Return [X, Y] of the center of cell containing provided text 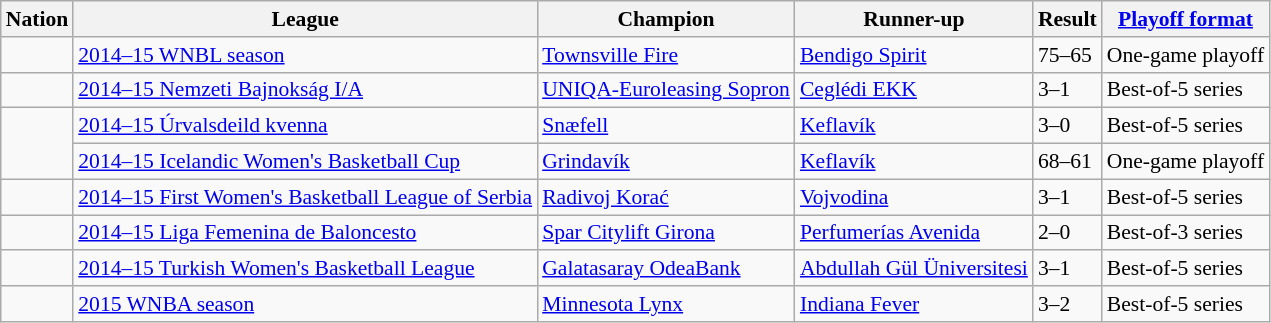
Perfumerías Avenida [914, 233]
Nation [37, 19]
2014–15 Icelandic Women's Basketball Cup [305, 162]
2015 WNBA season [305, 304]
Indiana Fever [914, 304]
68–61 [1068, 162]
2–0 [1068, 233]
Galatasaray OdeaBank [666, 269]
Vojvodina [914, 197]
Bendigo Spirit [914, 55]
2014–15 WNBL season [305, 55]
Abdullah Gül Üniversitesi [914, 269]
Best-of-3 series [1186, 233]
2014–15 Turkish Women's Basketball League [305, 269]
Grindavík [666, 162]
Snæfell [666, 126]
2014–15 Úrvalsdeild kvenna [305, 126]
3–2 [1068, 304]
Townsville Fire [666, 55]
Champion [666, 19]
Result [1068, 19]
Playoff format [1186, 19]
Minnesota Lynx [666, 304]
Runner-up [914, 19]
League [305, 19]
2014–15 Nemzeti Bajnokság I/A [305, 90]
2014–15 Liga Femenina de Baloncesto [305, 233]
3–0 [1068, 126]
Radivoj Korać [666, 197]
UNIQA-Euroleasing Sopron [666, 90]
Ceglédi EKK [914, 90]
Spar Citylift Girona [666, 233]
2014–15 First Women's Basketball League of Serbia [305, 197]
75–65 [1068, 55]
